Determine the [x, y] coordinate at the center of the cell enclosing the given text.  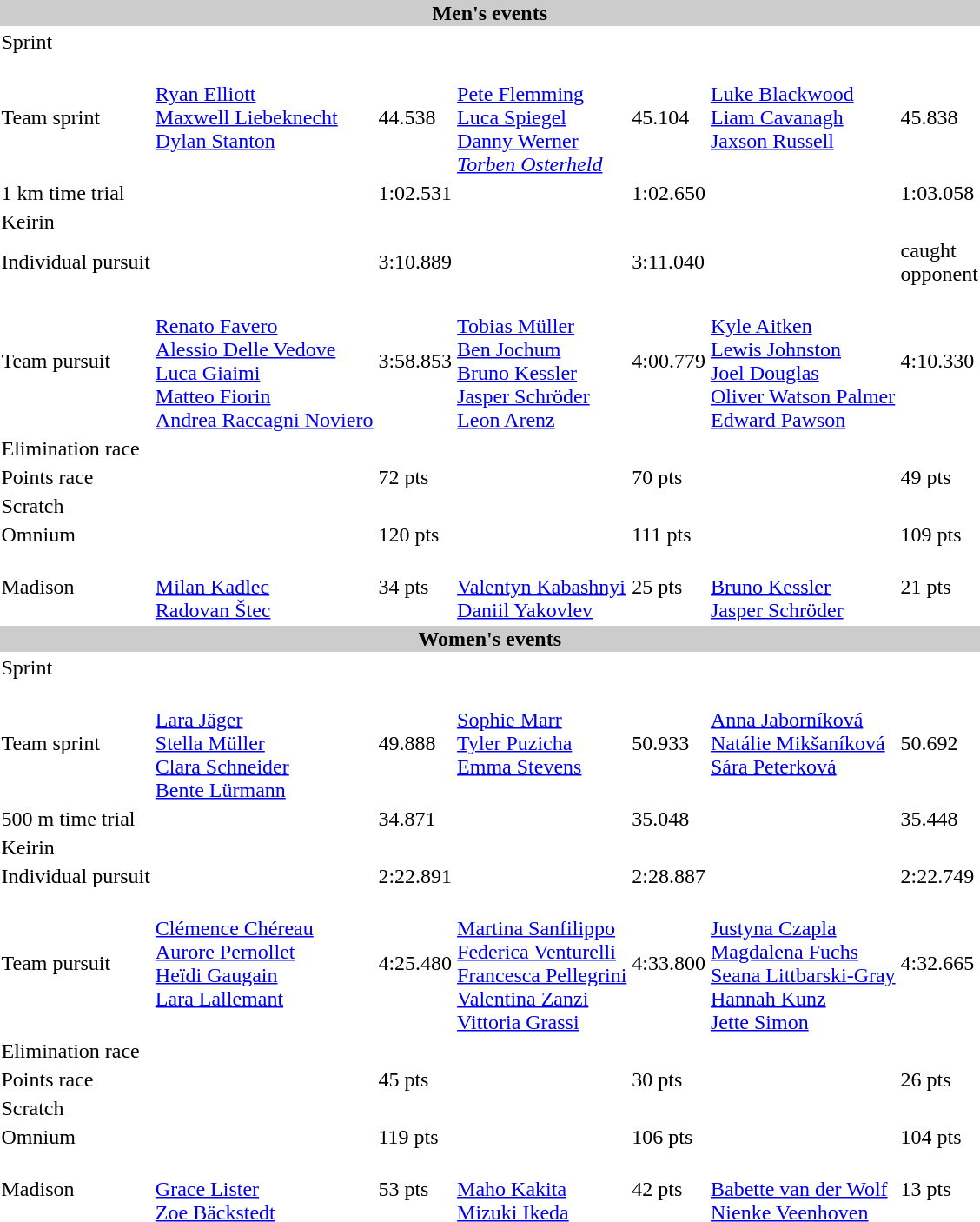
1:02.650 [669, 193]
Justyna CzaplaMagdalena FuchsSeana Littbarski-GrayHannah KunzJette Simon [804, 963]
Men's events [490, 13]
Clémence ChéreauAurore PernolletHeïdi GaugainLara Lallemant [264, 963]
3:58.853 [415, 362]
Madison [76, 587]
45 pts [415, 1079]
4:00.779 [669, 362]
104 pts [939, 1137]
45.838 [939, 117]
35.448 [939, 819]
Valentyn KabashnyiDaniil Yakovlev [542, 587]
4:10.330 [939, 362]
34.871 [415, 819]
72 pts [415, 477]
109 pts [939, 535]
45.104 [669, 117]
Lara JägerStella MüllerClara SchneiderBente Lürmann [264, 743]
34 pts [415, 587]
35.048 [669, 819]
49 pts [939, 477]
Anna JaborníkováNatálie MikšaníkováSára Peterková [804, 743]
44.538 [415, 117]
1:02.531 [415, 193]
50.933 [669, 743]
Tobias MüllerBen JochumBruno KesslerJasper SchröderLeon Arenz [542, 362]
2:28.887 [669, 876]
120 pts [415, 535]
caughtopponent [939, 262]
106 pts [669, 1137]
2:22.891 [415, 876]
21 pts [939, 587]
2:22.749 [939, 876]
500 m time trial [76, 819]
119 pts [415, 1137]
4:32.665 [939, 963]
3:10.889 [415, 262]
Luke BlackwoodLiam CavanaghJaxson Russell [804, 117]
26 pts [939, 1079]
50.692 [939, 743]
Pete FlemmingLuca SpiegelDanny WernerTorben Osterheld [542, 117]
4:33.800 [669, 963]
1:03.058 [939, 193]
111 pts [669, 535]
30 pts [669, 1079]
49.888 [415, 743]
Ryan ElliottMaxwell LiebeknechtDylan Stanton [264, 117]
70 pts [669, 477]
Women's events [490, 639]
4:25.480 [415, 963]
1 km time trial [76, 193]
3:11.040 [669, 262]
25 pts [669, 587]
Renato FaveroAlessio Delle VedoveLuca GiaimiMatteo FiorinAndrea Raccagni Noviero [264, 362]
Martina SanfilippoFederica VenturelliFrancesca PellegriniValentina ZanziVittoria Grassi [542, 963]
Milan KadlecRadovan Štec [264, 587]
Sophie MarrTyler PuzichaEmma Stevens [542, 743]
Bruno KesslerJasper Schröder [804, 587]
Kyle AitkenLewis JohnstonJoel DouglasOliver Watson PalmerEdward Pawson [804, 362]
